Search for the cell housing the specified text and yield its [X, Y] center coordinate. 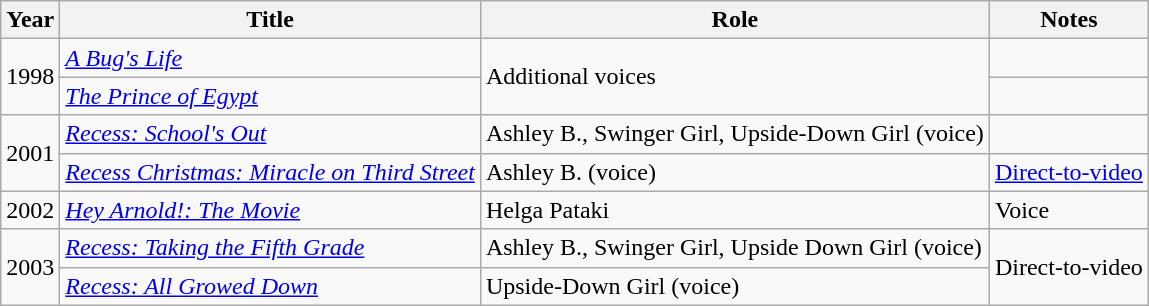
Recess: All Growed Down [270, 286]
Title [270, 20]
Notes [1068, 20]
Additional voices [734, 77]
Role [734, 20]
2002 [30, 210]
Voice [1068, 210]
Recess: School's Out [270, 134]
Year [30, 20]
2001 [30, 153]
Ashley B., Swinger Girl, Upside Down Girl (voice) [734, 248]
Ashley B. (voice) [734, 172]
The Prince of Egypt [270, 96]
2003 [30, 267]
Hey Arnold!: The Movie [270, 210]
Recess: Taking the Fifth Grade [270, 248]
A Bug's Life [270, 58]
Helga Pataki [734, 210]
1998 [30, 77]
Ashley B., Swinger Girl, Upside-Down Girl (voice) [734, 134]
Upside-Down Girl (voice) [734, 286]
Recess Christmas: Miracle on Third Street [270, 172]
